Output the (X, Y) coordinate of the center of the cell containing the given text.  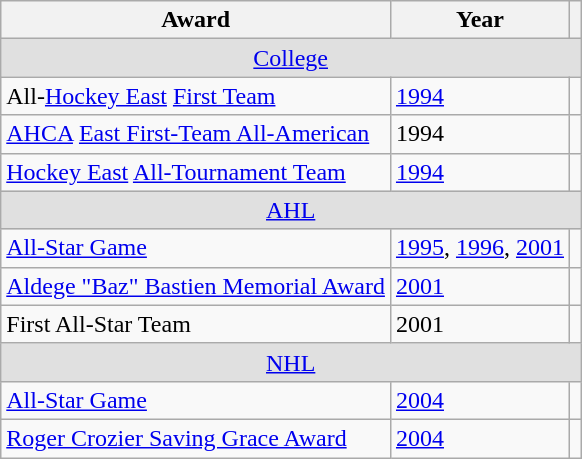
Award (196, 20)
Hockey East All-Tournament Team (196, 172)
AHCA East First-Team All-American (196, 134)
College (291, 58)
All-Hockey East First Team (196, 96)
Year (480, 20)
1995, 1996, 2001 (480, 248)
First All-Star Team (196, 324)
Roger Crozier Saving Grace Award (196, 438)
AHL (291, 210)
NHL (291, 362)
Aldege "Baz" Bastien Memorial Award (196, 286)
